Provide the [X, Y] coordinate of the cell's center where the given text is located.  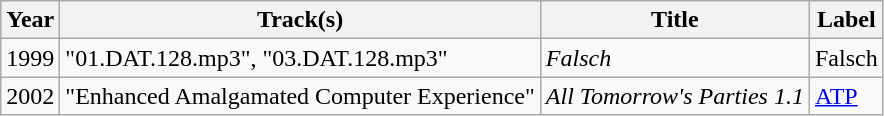
Title [674, 20]
Label [846, 20]
ATP [846, 96]
"Enhanced Amalgamated Computer Experience" [300, 96]
2002 [30, 96]
All Tomorrow's Parties 1.1 [674, 96]
Year [30, 20]
1999 [30, 58]
"01.DAT.128.mp3", "03.DAT.128.mp3" [300, 58]
Track(s) [300, 20]
